Determine the (X, Y) coordinate at the center of the cell enclosing the given text.  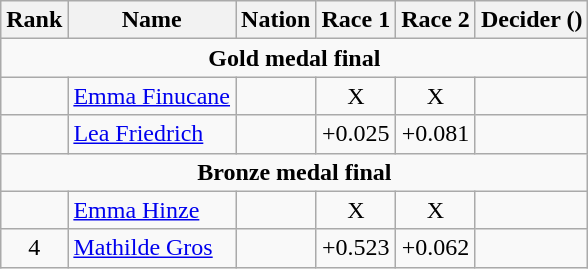
+0.062 (436, 248)
Race 1 (356, 20)
Name (152, 20)
Mathilde Gros (152, 248)
Decider () (532, 20)
4 (34, 248)
Emma Finucane (152, 96)
Emma Hinze (152, 210)
Lea Friedrich (152, 134)
+0.025 (356, 134)
Rank (34, 20)
Race 2 (436, 20)
+0.081 (436, 134)
Bronze medal final (294, 172)
Nation (276, 20)
+0.523 (356, 248)
Gold medal final (294, 58)
